Find where the given text appears and provide that cell's center as [X, Y] coordinate. 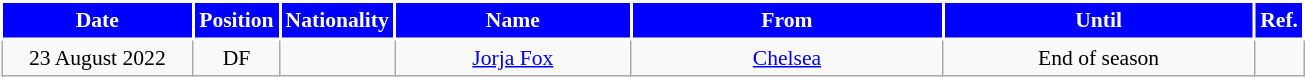
Chelsea [787, 57]
Date [98, 20]
Position [236, 20]
From [787, 20]
23 August 2022 [98, 57]
End of season [1099, 57]
Until [1099, 20]
DF [236, 57]
Jorja Fox [514, 57]
Ref. [1278, 20]
Name [514, 20]
Nationality [338, 20]
